Return the [X, Y] coordinate for the center point of the cell that contains the specified text.  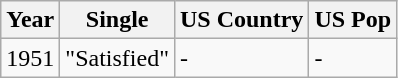
US Country [241, 20]
Single [118, 20]
US Pop [353, 20]
"Satisfied" [118, 58]
Year [30, 20]
1951 [30, 58]
